Determine the [X, Y] coordinate at the center of the cell enclosing the given text.  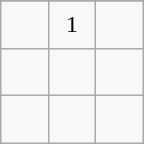
1 [72, 24]
